Provide the (x, y) coordinate of the cell's center where the given text is located.  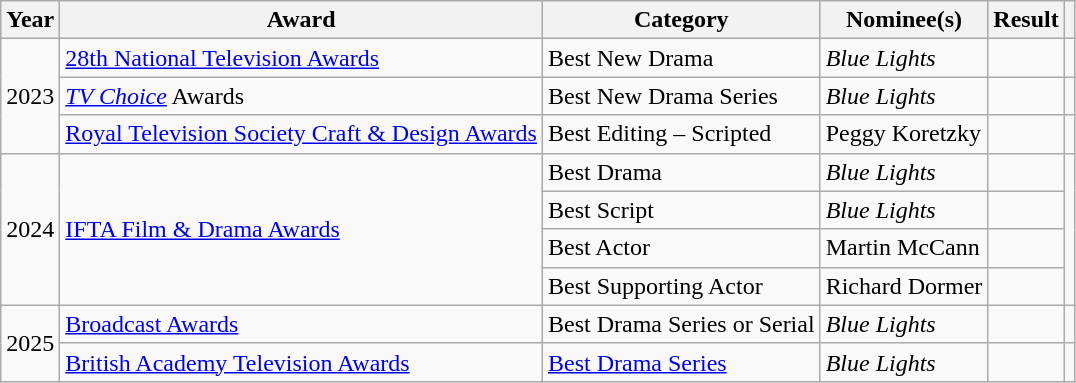
Best New Drama Series (681, 96)
Award (302, 20)
Nominee(s) (904, 20)
2023 (30, 96)
Best Drama Series or Serial (681, 324)
Best Editing – Scripted (681, 134)
Best Actor (681, 248)
Royal Television Society Craft & Design Awards (302, 134)
Best Drama (681, 172)
Broadcast Awards (302, 324)
Year (30, 20)
2025 (30, 343)
Martin McCann (904, 248)
Peggy Koretzky (904, 134)
British Academy Television Awards (302, 362)
Richard Dormer (904, 286)
2024 (30, 229)
Best Drama Series (681, 362)
TV Choice Awards (302, 96)
IFTA Film & Drama Awards (302, 229)
Result (1026, 20)
Best Script (681, 210)
Category (681, 20)
28th National Television Awards (302, 58)
Best Supporting Actor (681, 286)
Best New Drama (681, 58)
